Capture the cell that displays the provided text and extract its [x, y] central coordinate. 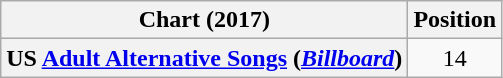
Position [455, 20]
US Adult Alternative Songs (Billboard) [204, 58]
14 [455, 58]
Chart (2017) [204, 20]
